Capture the cell that displays the provided text and extract its (X, Y) central coordinate. 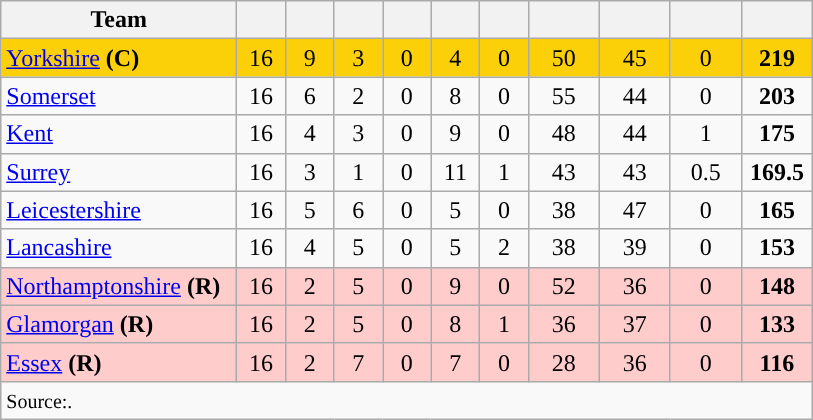
Yorkshire (C) (119, 58)
45 (634, 58)
Northamptonshire (R) (119, 286)
55 (564, 96)
Lancashire (119, 248)
Team (119, 20)
47 (634, 210)
Somerset (119, 96)
52 (564, 286)
148 (776, 286)
203 (776, 96)
39 (634, 248)
0.5 (706, 172)
37 (634, 324)
48 (564, 134)
133 (776, 324)
116 (776, 362)
169.5 (776, 172)
165 (776, 210)
153 (776, 248)
Kent (119, 134)
175 (776, 134)
Source:. (407, 400)
11 (456, 172)
50 (564, 58)
Glamorgan (R) (119, 324)
28 (564, 362)
Leicestershire (119, 210)
219 (776, 58)
Essex (R) (119, 362)
Surrey (119, 172)
